Detect which cell encompasses the target text, then output its [X, Y] center coordinate. 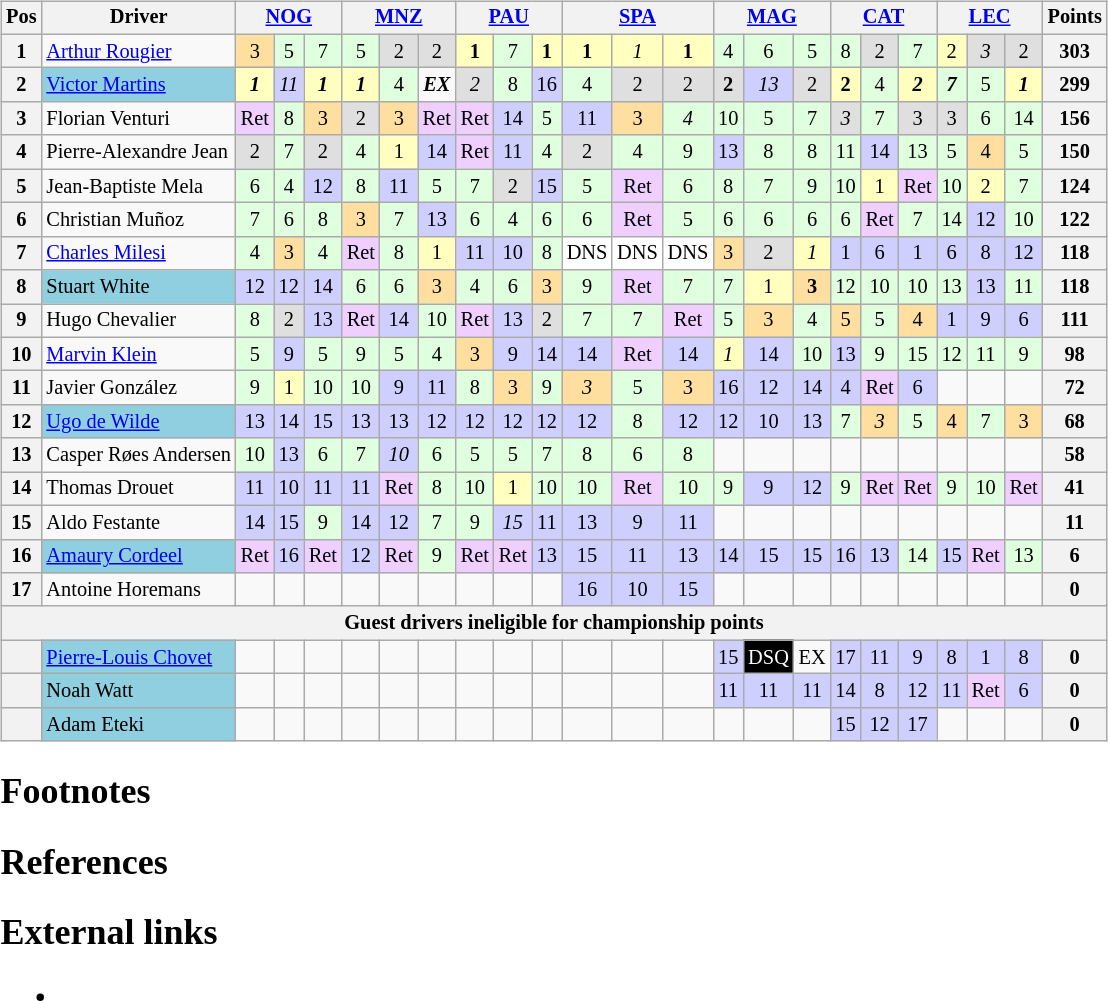
Arthur Rougier [138, 51]
Driver [138, 18]
41 [1075, 489]
Charles Milesi [138, 253]
299 [1075, 85]
Pierre-Louis Chovet [138, 657]
72 [1075, 388]
Noah Watt [138, 691]
NOG [289, 18]
156 [1075, 119]
111 [1075, 321]
Javier González [138, 388]
Casper Røes Andersen [138, 455]
MAG [772, 18]
Adam Eteki [138, 724]
LEC [990, 18]
PAU [509, 18]
MNZ [399, 18]
Victor Martins [138, 85]
Christian Muñoz [138, 220]
Thomas Drouet [138, 489]
Stuart White [138, 287]
Points [1075, 18]
Florian Venturi [138, 119]
Amaury Cordeel [138, 556]
303 [1075, 51]
98 [1075, 354]
DSQ [768, 657]
Ugo de Wilde [138, 422]
150 [1075, 152]
58 [1075, 455]
122 [1075, 220]
SPA [638, 18]
CAT [884, 18]
Jean-Baptiste Mela [138, 186]
68 [1075, 422]
Aldo Festante [138, 522]
Guest drivers ineligible for championship points [554, 623]
Hugo Chevalier [138, 321]
Marvin Klein [138, 354]
124 [1075, 186]
Pos [21, 18]
Pierre-Alexandre Jean [138, 152]
Antoine Horemans [138, 590]
